Extract the (x, y) coordinate from the center of the cell holding the provided text.  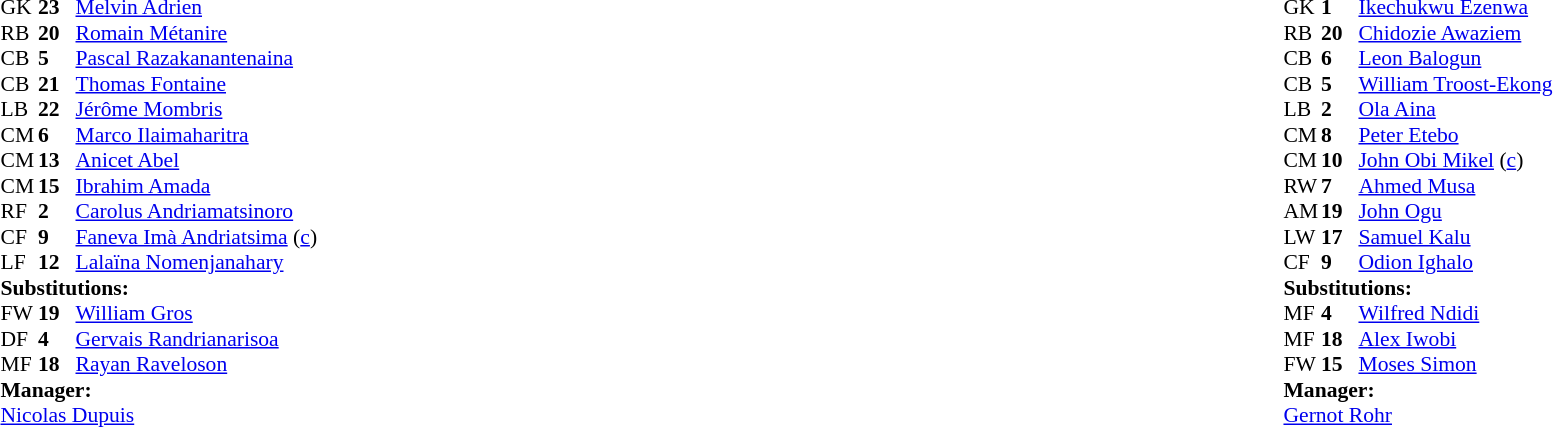
Peter Etebo (1455, 135)
Moses Simon (1455, 365)
Leon Balogun (1455, 59)
Faneva Imà Andriatsima (c) (197, 237)
John Obi Mikel (c) (1455, 161)
RF (19, 211)
Rayan Raveloson (197, 365)
Marco Ilaimaharitra (197, 135)
LF (19, 263)
Chidozie Awaziem (1455, 33)
Wilfred Ndidi (1455, 313)
John Ogu (1455, 211)
Carolus Andriamatsinoro (197, 211)
Ahmed Musa (1455, 186)
Lalaïna Nomenjanahary (197, 263)
Pascal Razakanantenaina (197, 59)
LW (1302, 237)
Thomas Fontaine (197, 84)
DF (19, 339)
22 (57, 109)
AM (1302, 211)
William Troost-Ekong (1455, 84)
Anicet Abel (197, 161)
Gervais Randrianarisoa (197, 339)
William Gros (197, 313)
Samuel Kalu (1455, 237)
Ibrahim Amada (197, 186)
Odion Ighalo (1455, 263)
17 (1340, 237)
Alex Iwobi (1455, 339)
13 (57, 161)
RW (1302, 186)
21 (57, 84)
12 (57, 263)
Romain Métanire (197, 33)
8 (1340, 135)
10 (1340, 161)
7 (1340, 186)
Jérôme Mombris (197, 109)
Ola Aina (1455, 109)
